Return the [X, Y] coordinate for the center point of the cell that contains the specified text.  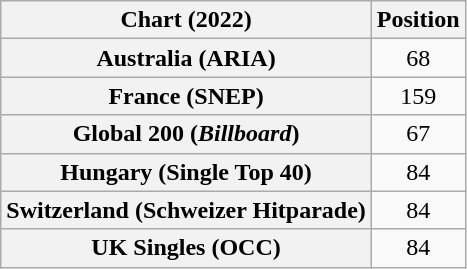
Australia (ARIA) [186, 58]
Position [418, 20]
Hungary (Single Top 40) [186, 172]
68 [418, 58]
159 [418, 96]
Chart (2022) [186, 20]
UK Singles (OCC) [186, 248]
Switzerland (Schweizer Hitparade) [186, 210]
France (SNEP) [186, 96]
67 [418, 134]
Global 200 (Billboard) [186, 134]
